Identify which cell holds the provided text, then report its [x, y] central coordinate. 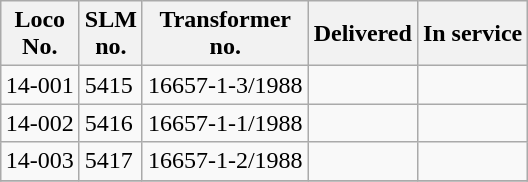
Delivered [362, 34]
SLMno. [110, 34]
14-001 [40, 85]
5417 [110, 161]
14-002 [40, 123]
5415 [110, 85]
16657-1-3/1988 [225, 85]
16657-1-2/1988 [225, 161]
5416 [110, 123]
14-003 [40, 161]
Transformerno. [225, 34]
16657-1-1/1988 [225, 123]
LocoNo. [40, 34]
In service [472, 34]
